Output the [X, Y] coordinate of the center of the cell containing the given text.  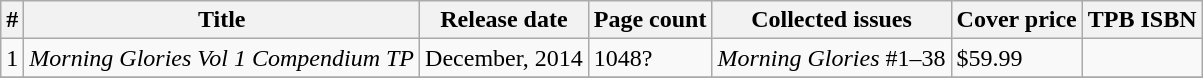
# [12, 20]
Page count [650, 20]
1 [12, 58]
$59.99 [1016, 58]
Title [222, 20]
Collected issues [832, 20]
1048? [650, 58]
Release date [504, 20]
Morning Glories #1–38 [832, 58]
Morning Glories Vol 1 Compendium TP [222, 58]
December, 2014 [504, 58]
TPB ISBN [1142, 20]
Cover price [1016, 20]
